Find where the given text appears and provide that cell's center as (x, y) coordinate. 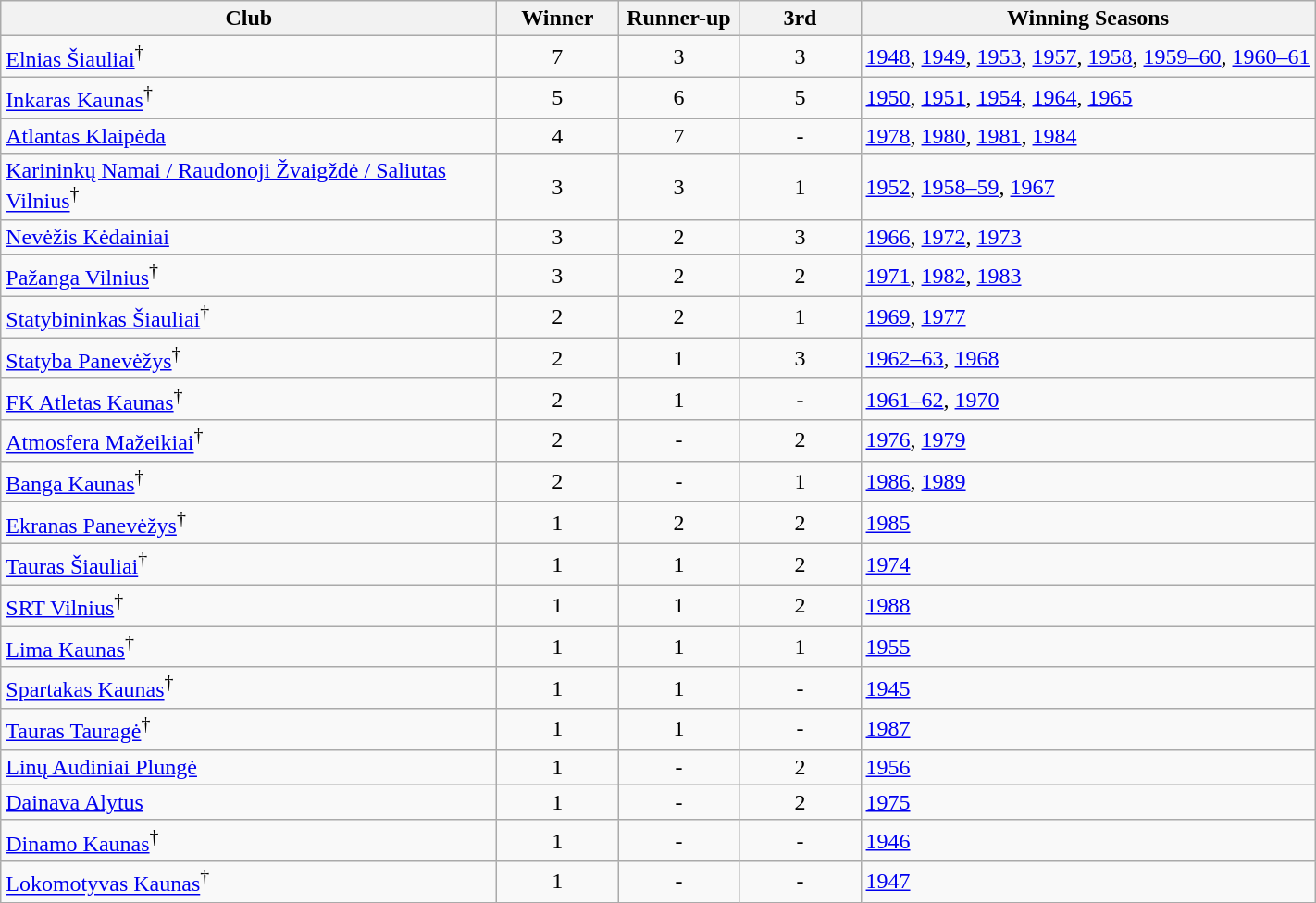
Tauras Šiauliai† (249, 564)
1948, 1949, 1953, 1957, 1958, 1959–60, 1960–61 (1088, 57)
Linų Audiniai Plungė (249, 767)
Winning Seasons (1088, 19)
Lokomotyvas Kaunas† (249, 883)
Atmosfera Mažeikiai† (249, 440)
1945 (1088, 688)
Statybininkas Šiauliai† (249, 316)
1987 (1088, 729)
1962–63, 1968 (1088, 359)
1975 (1088, 802)
1952, 1958–59, 1967 (1088, 187)
1950, 1951, 1954, 1964, 1965 (1088, 98)
FK Atletas Kaunas† (249, 400)
Atlantas Klaipėda (249, 136)
1946 (1088, 840)
Karininkų Namai / Raudonoji Žvaigždė / Saliutas Vilnius† (249, 187)
3rd (800, 19)
1971, 1982, 1983 (1088, 276)
1956 (1088, 767)
Nevėžis Kėdainiai (249, 238)
1976, 1979 (1088, 440)
Spartakas Kaunas† (249, 688)
Dainava Alytus (249, 802)
1955 (1088, 648)
Lima Kaunas† (249, 648)
Statyba Panevėžys† (249, 359)
1947 (1088, 883)
Pažanga Vilnius† (249, 276)
1978, 1980, 1981, 1984 (1088, 136)
Club (249, 19)
Tauras Tauragė† (249, 729)
1985 (1088, 524)
Winner (557, 19)
Dinamo Kaunas† (249, 840)
1986, 1989 (1088, 481)
1974 (1088, 564)
Elnias Šiauliai† (249, 57)
6 (679, 98)
1988 (1088, 605)
Banga Kaunas† (249, 481)
Inkaras Kaunas† (249, 98)
4 (557, 136)
SRT Vilnius† (249, 605)
Ekranas Panevėžys† (249, 524)
Runner-up (679, 19)
1966, 1972, 1973 (1088, 238)
1961–62, 1970 (1088, 400)
1969, 1977 (1088, 316)
